Search for the cell housing the specified text and yield its (x, y) center coordinate. 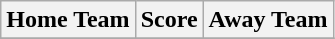
Away Team (268, 20)
Score (169, 20)
Home Team (68, 20)
